Provide the [X, Y] coordinate of the cell's center where the given text is located.  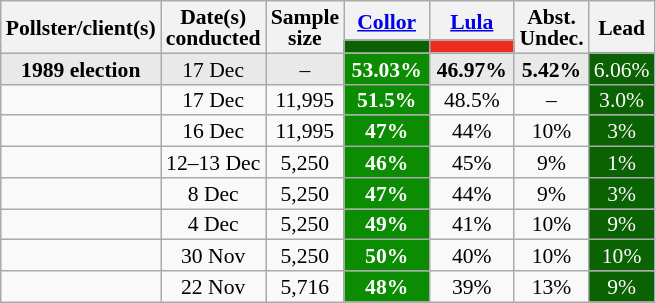
Collor [386, 20]
12–13 Dec [214, 162]
6.06% [622, 68]
1989 election [81, 68]
5,716 [305, 286]
39% [472, 286]
48.5% [472, 100]
16 Dec [214, 132]
Lead [622, 27]
46.97% [472, 68]
46% [386, 162]
8 Dec [214, 194]
4 Dec [214, 224]
Samplesize [305, 27]
50% [386, 256]
3.0% [622, 100]
51.5% [386, 100]
Lula [472, 20]
13% [551, 286]
1% [622, 162]
45% [472, 162]
41% [472, 224]
40% [472, 256]
30 Nov [214, 256]
22 Nov [214, 286]
49% [386, 224]
Abst.Undec. [551, 27]
53.03% [386, 68]
Pollster/client(s) [81, 27]
5.42% [551, 68]
48% [386, 286]
Date(s)conducted [214, 27]
